Return [x, y] of the center of cell containing provided text 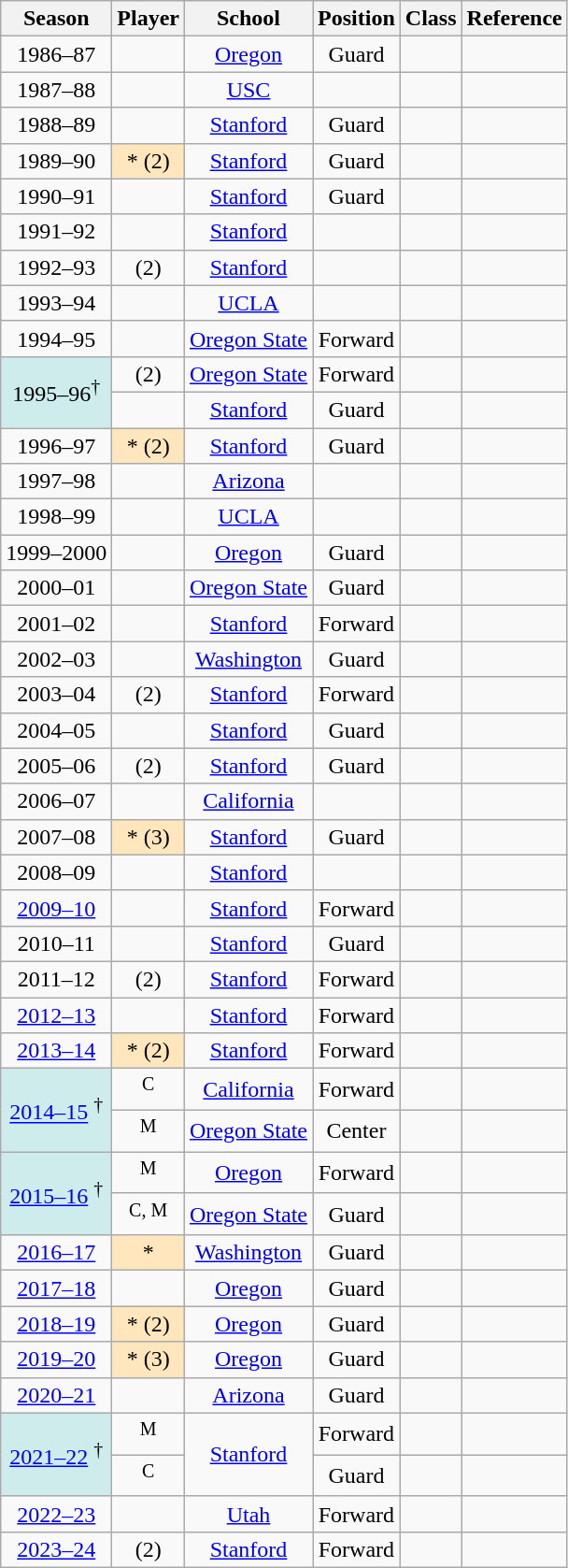
2005–06 [56, 766]
1986–87 [56, 54]
1987–88 [56, 90]
School [248, 19]
1998–99 [56, 517]
2009–10 [56, 908]
2002–03 [56, 659]
1988–89 [56, 125]
2012–13 [56, 1014]
2006–07 [56, 801]
1992–93 [56, 267]
2019–20 [56, 1359]
Season [56, 19]
Center [357, 1131]
1994–95 [56, 338]
USC [248, 90]
2011–12 [56, 979]
1999–2000 [56, 553]
2010–11 [56, 943]
2013–14 [56, 1051]
2016–17 [56, 1253]
2021–22 † [56, 1455]
2018–19 [56, 1324]
* [149, 1253]
Utah [248, 1514]
1993–94 [56, 303]
1997–98 [56, 482]
2004–05 [56, 730]
2007–08 [56, 837]
2014–15 † [56, 1111]
2017–18 [56, 1288]
1990–91 [56, 196]
1996–97 [56, 446]
2020–21 [56, 1395]
Player [149, 19]
C, M [149, 1214]
2023–24 [56, 1549]
1995–96† [56, 392]
1991–92 [56, 232]
1989–90 [56, 161]
2015–16 † [56, 1193]
Class [431, 19]
2022–23 [56, 1514]
Reference [514, 19]
Position [357, 19]
2001–02 [56, 624]
2003–04 [56, 695]
2000–01 [56, 588]
2008–09 [56, 872]
